Provide the (X, Y) coordinate of the cell's center where the given text is located.  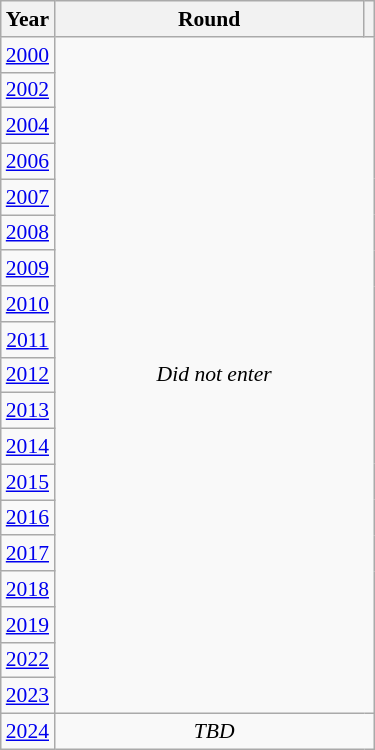
Year (28, 19)
2002 (28, 90)
2018 (28, 589)
Did not enter (214, 376)
2019 (28, 625)
2013 (28, 411)
2010 (28, 304)
2023 (28, 696)
2000 (28, 55)
2014 (28, 447)
2016 (28, 518)
2017 (28, 554)
2007 (28, 197)
2011 (28, 340)
2008 (28, 233)
Round (209, 19)
2015 (28, 482)
2012 (28, 375)
2022 (28, 660)
TBD (214, 732)
2024 (28, 732)
2006 (28, 162)
2009 (28, 269)
2004 (28, 126)
